Return the [X, Y] coordinate for the center point of the cell that contains the specified text.  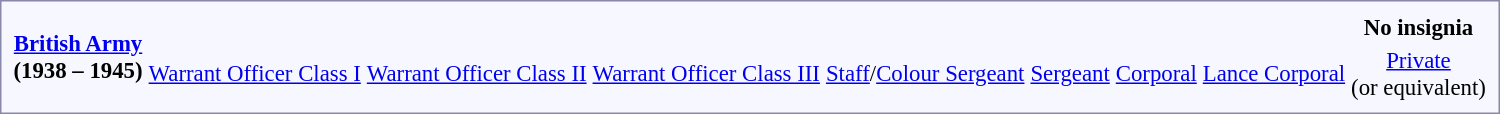
Sergeant [1070, 74]
Warrant Officer Class I [254, 74]
Corporal [1156, 74]
Lance Corporal [1274, 74]
Private(or equivalent) [1419, 74]
Staff/Colour Sergeant [925, 74]
British Army(1938 – 1945) [78, 57]
Warrant Officer Class II [476, 74]
Warrant Officer Class III [706, 74]
No insignia [1419, 27]
